From the cell containing the given text, extract its center point as [X, Y] coordinate. 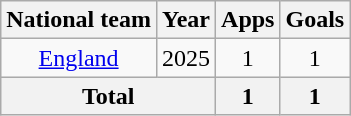
Goals [315, 20]
2025 [186, 58]
Total [108, 96]
Apps [248, 20]
National team [79, 20]
Year [186, 20]
England [79, 58]
